For the text-containing cell, return its midpoint in [x, y] coordinate format. 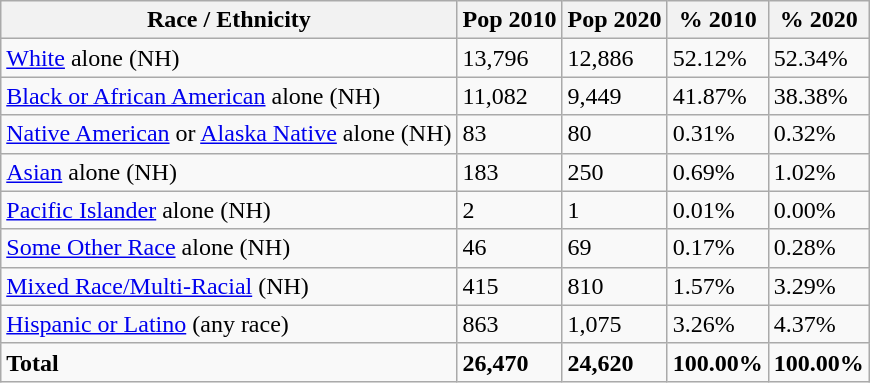
0.32% [818, 134]
3.29% [818, 286]
Mixed Race/Multi-Racial (NH) [229, 286]
Native American or Alaska Native alone (NH) [229, 134]
52.12% [718, 58]
Race / Ethnicity [229, 20]
1,075 [614, 324]
11,082 [510, 96]
Total [229, 362]
1 [614, 210]
0.28% [818, 248]
46 [510, 248]
4.37% [818, 324]
41.87% [718, 96]
Pacific Islander alone (NH) [229, 210]
1.57% [718, 286]
415 [510, 286]
12,886 [614, 58]
24,620 [614, 362]
Black or African American alone (NH) [229, 96]
80 [614, 134]
0.00% [818, 210]
% 2010 [718, 20]
% 2020 [818, 20]
3.26% [718, 324]
2 [510, 210]
Pop 2020 [614, 20]
0.69% [718, 172]
863 [510, 324]
9,449 [614, 96]
183 [510, 172]
Pop 2010 [510, 20]
250 [614, 172]
38.38% [818, 96]
Asian alone (NH) [229, 172]
26,470 [510, 362]
Some Other Race alone (NH) [229, 248]
White alone (NH) [229, 58]
1.02% [818, 172]
810 [614, 286]
52.34% [818, 58]
Hispanic or Latino (any race) [229, 324]
0.17% [718, 248]
13,796 [510, 58]
0.31% [718, 134]
0.01% [718, 210]
69 [614, 248]
83 [510, 134]
